Output the [X, Y] coordinate of the center of the cell containing the given text.  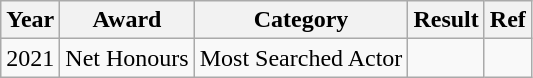
2021 [30, 58]
Award [127, 20]
Year [30, 20]
Ref [508, 20]
Result [446, 20]
Net Honours [127, 58]
Category [301, 20]
Most Searched Actor [301, 58]
